Find where the given text appears and provide that cell's center as (X, Y) coordinate. 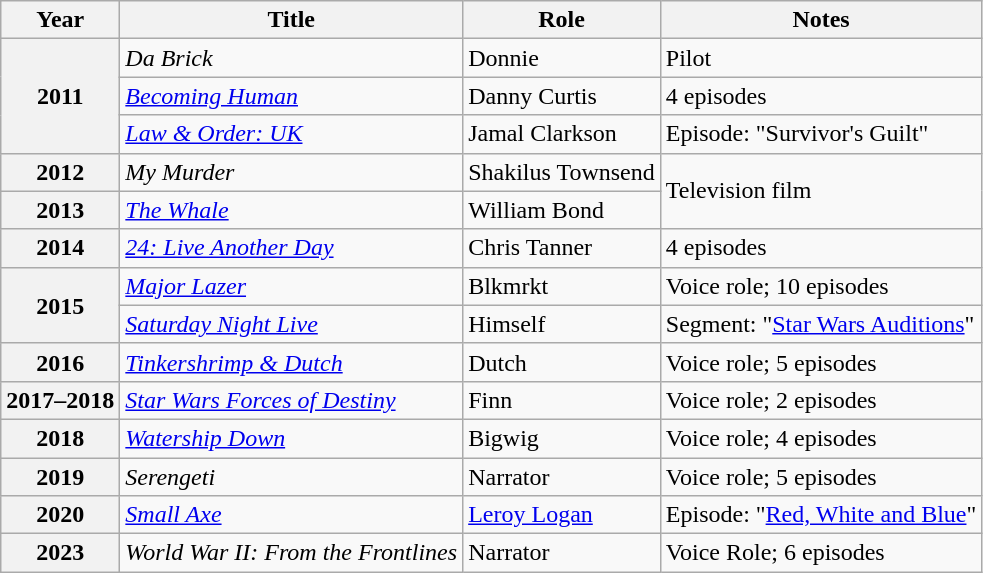
2020 (60, 515)
Television film (821, 191)
My Murder (292, 172)
The Whale (292, 210)
Danny Curtis (562, 96)
Becoming Human (292, 96)
24: Live Another Day (292, 248)
Tinkershrimp & Dutch (292, 362)
Himself (562, 324)
Title (292, 20)
Da Brick (292, 58)
World War II: From the Frontlines (292, 553)
2013 (60, 210)
Year (60, 20)
2012 (60, 172)
Shakilus Townsend (562, 172)
2011 (60, 96)
2016 (60, 362)
2023 (60, 553)
Pilot (821, 58)
Notes (821, 20)
Segment: "Star Wars Auditions" (821, 324)
Episode: "Survivor's Guilt" (821, 134)
Star Wars Forces of Destiny (292, 400)
Law & Order: UK (292, 134)
2015 (60, 305)
Voice role; 10 episodes (821, 286)
Voice Role; 6 episodes (821, 553)
Blkmrkt (562, 286)
William Bond (562, 210)
Episode: "Red, White and Blue" (821, 515)
Saturday Night Live (292, 324)
Role (562, 20)
Dutch (562, 362)
Small Axe (292, 515)
Watership Down (292, 438)
Chris Tanner (562, 248)
Serengeti (292, 477)
Jamal Clarkson (562, 134)
2018 (60, 438)
Voice role; 2 episodes (821, 400)
2017–2018 (60, 400)
Leroy Logan (562, 515)
Bigwig (562, 438)
Major Lazer (292, 286)
2019 (60, 477)
Voice role; 4 episodes (821, 438)
2014 (60, 248)
Finn (562, 400)
Donnie (562, 58)
